Determine the (X, Y) coordinate at the center of the cell enclosing the given text.  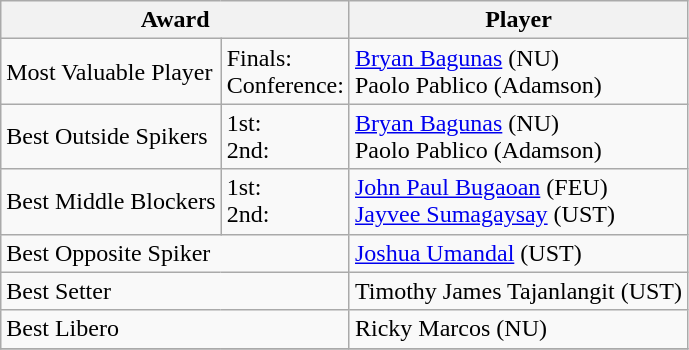
Finals:Conference: (285, 72)
John Paul Bugaoan (FEU)Jayvee Sumagaysay (UST) (518, 202)
Best Middle Blockers (111, 202)
Player (518, 20)
Joshua Umandal (UST) (518, 253)
Award (176, 20)
Ricky Marcos (NU) (518, 329)
Best Setter (176, 291)
Timothy James Tajanlangit (UST) (518, 291)
Best Outside Spikers (111, 136)
Most Valuable Player (111, 72)
Best Opposite Spiker (176, 253)
Best Libero (176, 329)
